From the cell containing the given text, extract its center point as (X, Y) coordinate. 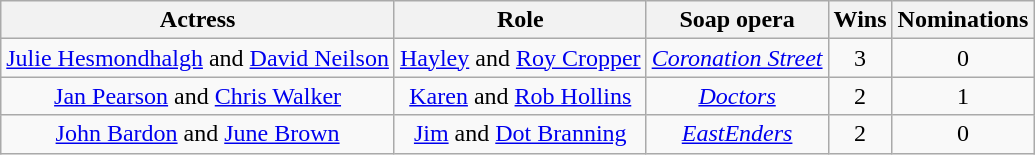
Julie Hesmondhalgh and David Neilson (198, 58)
EastEnders (737, 134)
Role (520, 20)
Jim and Dot Branning (520, 134)
Doctors (737, 96)
Nominations (963, 20)
Soap opera (737, 20)
3 (860, 58)
Actress (198, 20)
1 (963, 96)
Hayley and Roy Cropper (520, 58)
Coronation Street (737, 58)
Jan Pearson and Chris Walker (198, 96)
Karen and Rob Hollins (520, 96)
John Bardon and June Brown (198, 134)
Wins (860, 20)
